Find where the given text appears and provide that cell's center as (x, y) coordinate. 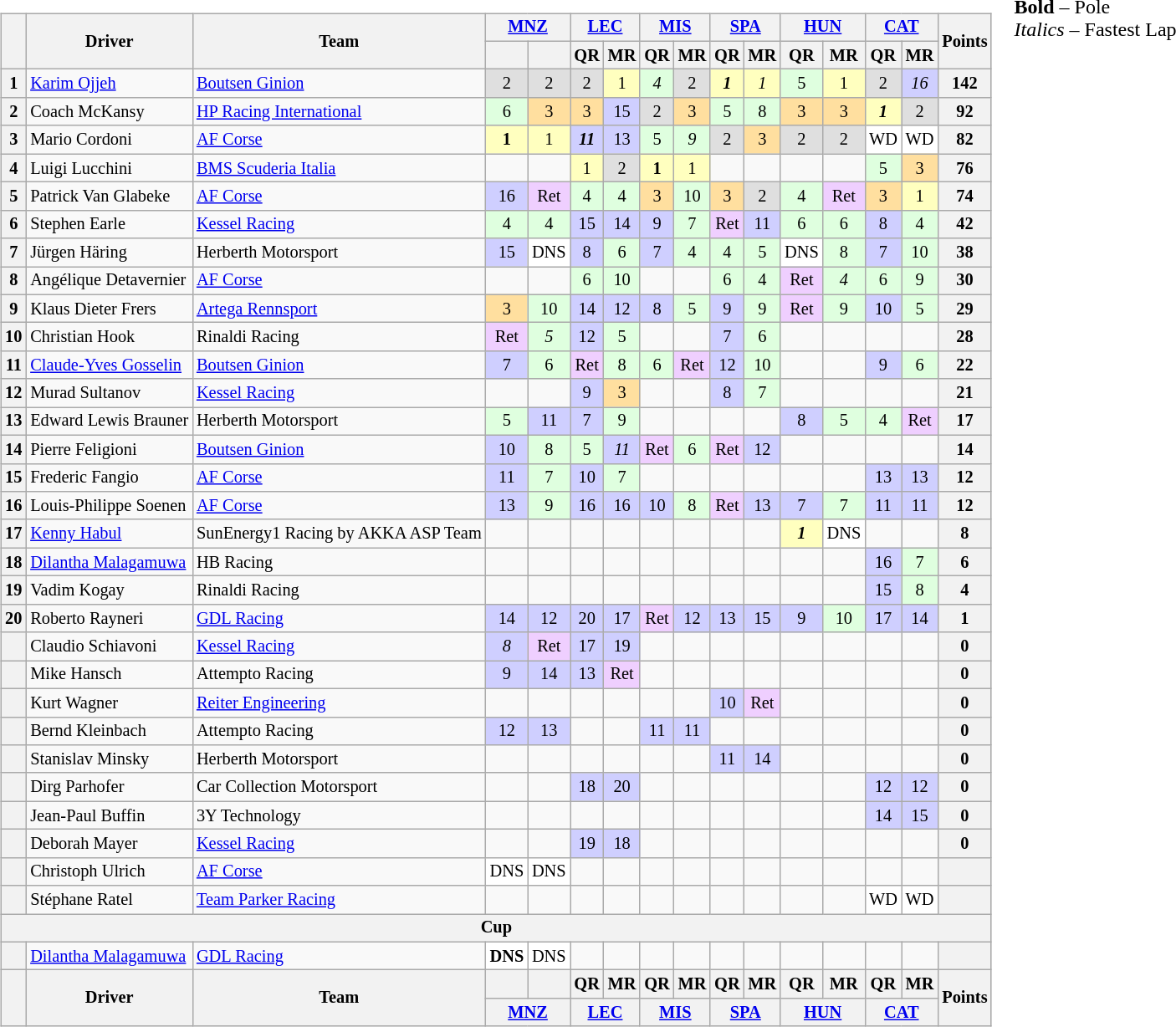
Cup (496, 928)
29 (964, 309)
BMS Scuderia Italia (340, 168)
Frederic Fangio (109, 478)
Dirg Parhofer (109, 787)
92 (964, 112)
Mike Hansch (109, 675)
Edward Lewis Brauner (109, 422)
Angélique Detavernier (109, 281)
3Y Technology (340, 815)
Pierre Feligioni (109, 449)
Klaus Dieter Frers (109, 309)
22 (964, 365)
21 (964, 393)
Jürgen Häring (109, 253)
Christoph Ulrich (109, 871)
Coach McKansy (109, 112)
28 (964, 337)
Deborah Mayer (109, 844)
Vadim Kogay (109, 590)
Stephen Earle (109, 224)
Luigi Lucchini (109, 168)
Kenny Habul (109, 534)
Roberto Rayneri (109, 618)
HP Racing International (340, 112)
Jean-Paul Buffin (109, 815)
142 (964, 84)
Claude-Yves Gosselin (109, 365)
Artega Rennsport (340, 309)
Stanislav Minsky (109, 759)
76 (964, 168)
Christian Hook (109, 337)
Bernd Kleinbach (109, 731)
SunEnergy1 Racing by AKKA ASP Team (340, 534)
HB Racing (340, 562)
Claudio Schiavoni (109, 646)
Kurt Wagner (109, 703)
74 (964, 197)
Team Parker Racing (340, 900)
82 (964, 140)
42 (964, 224)
30 (964, 281)
Patrick Van Glabeke (109, 197)
Karim Ojjeh (109, 84)
Louis-Philippe Soenen (109, 506)
Murad Sultanov (109, 393)
38 (964, 253)
Mario Cordoni (109, 140)
Reiter Engineering (340, 703)
Stéphane Ratel (109, 900)
Car Collection Motorsport (340, 787)
